Locate the cell with the specified text and output its (X, Y) center coordinate. 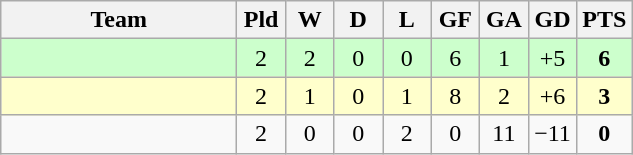
W (310, 20)
GA (504, 20)
PTS (604, 20)
3 (604, 96)
8 (456, 96)
+5 (552, 58)
L (406, 20)
+6 (552, 96)
Team (119, 20)
11 (504, 134)
−11 (552, 134)
GF (456, 20)
Pld (262, 20)
GD (552, 20)
D (358, 20)
